Output the [x, y] coordinate of the center of the cell containing the given text.  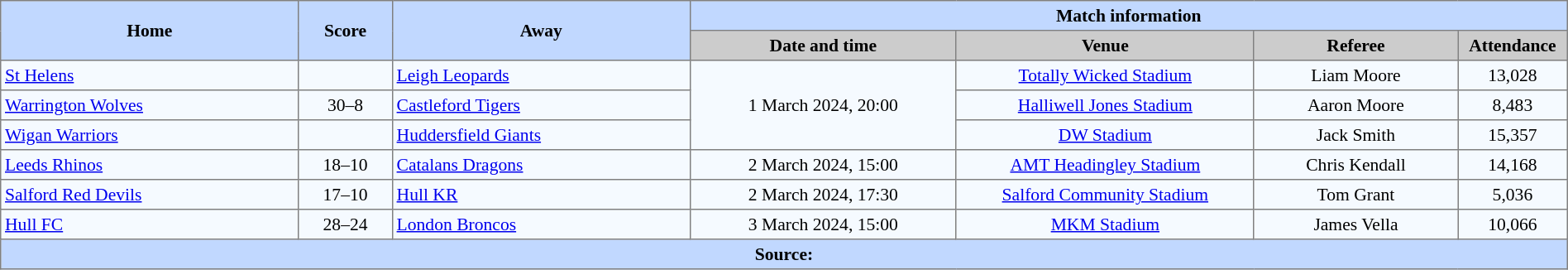
Referee [1355, 46]
Castleford Tigers [541, 105]
Attendance [1513, 46]
10,066 [1513, 224]
Home [150, 31]
Match information [1128, 16]
Warrington Wolves [150, 105]
MKM Stadium [1105, 224]
Jack Smith [1355, 135]
Liam Moore [1355, 75]
2 March 2024, 17:30 [823, 195]
Chris Kendall [1355, 165]
Salford Community Stadium [1105, 195]
Catalans Dragons [541, 165]
1 March 2024, 20:00 [823, 105]
Source: [784, 254]
Wigan Warriors [150, 135]
Hull FC [150, 224]
28–24 [346, 224]
8,483 [1513, 105]
Hull KR [541, 195]
15,357 [1513, 135]
Tom Grant [1355, 195]
30–8 [346, 105]
Date and time [823, 46]
AMT Headingley Stadium [1105, 165]
Halliwell Jones Stadium [1105, 105]
17–10 [346, 195]
Huddersfield Giants [541, 135]
5,036 [1513, 195]
St Helens [150, 75]
3 March 2024, 15:00 [823, 224]
2 March 2024, 15:00 [823, 165]
13,028 [1513, 75]
Venue [1105, 46]
Leigh Leopards [541, 75]
Away [541, 31]
London Broncos [541, 224]
James Vella [1355, 224]
Aaron Moore [1355, 105]
14,168 [1513, 165]
Totally Wicked Stadium [1105, 75]
Salford Red Devils [150, 195]
18–10 [346, 165]
Leeds Rhinos [150, 165]
DW Stadium [1105, 135]
Score [346, 31]
